Search for the cell housing the specified text and yield its (X, Y) center coordinate. 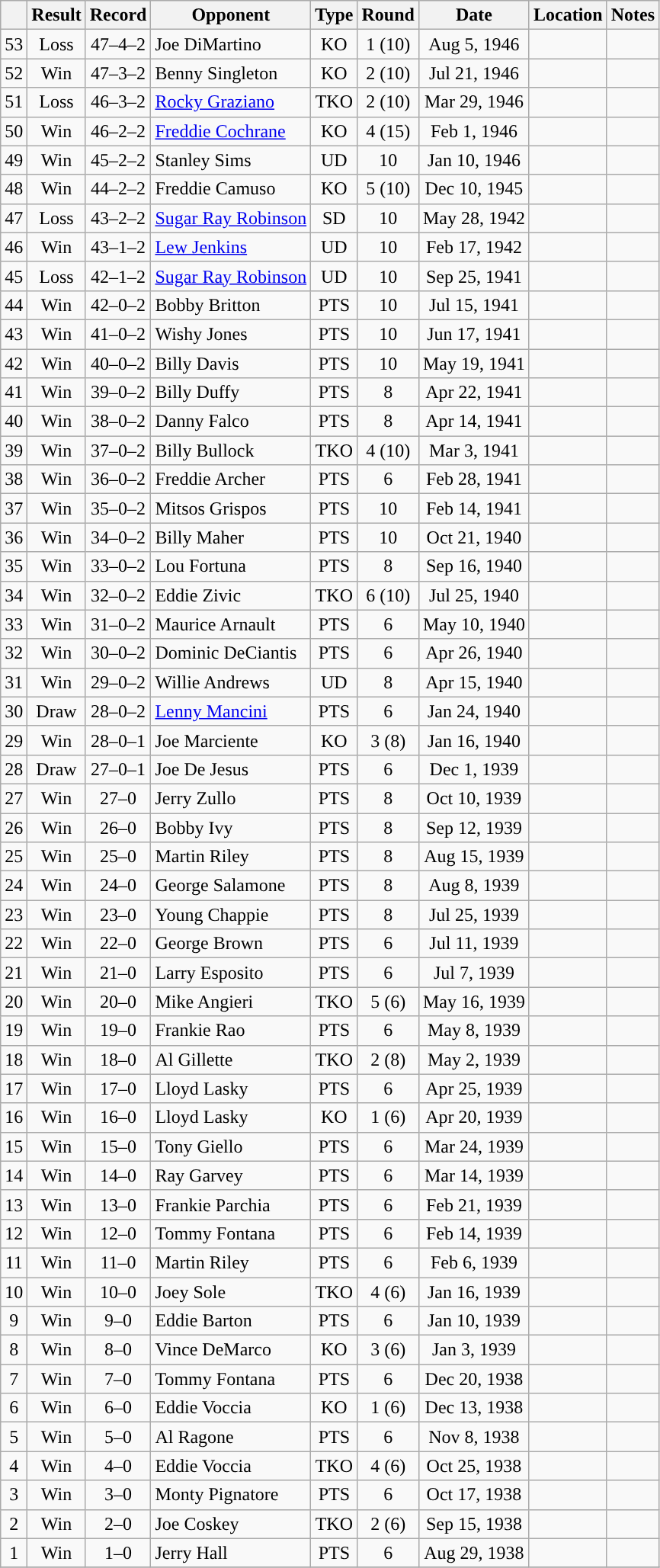
39 (14, 451)
28–0–1 (118, 740)
42 (14, 364)
Billy Maher (231, 537)
Billy Bullock (231, 451)
21–0 (118, 973)
May 10, 1940 (474, 624)
Dominic DeCiantis (231, 653)
Larry Esposito (231, 973)
6 (10) (388, 595)
Jul 25, 1939 (474, 915)
Oct 25, 1938 (474, 1466)
Al Gillette (231, 1060)
5 (6) (388, 1002)
Freddie Camuso (231, 189)
5 (14, 1437)
46–2–2 (118, 131)
Jan 16, 1939 (474, 1292)
3 (6) (388, 1350)
51 (14, 102)
4 (15) (388, 131)
Oct 10, 1939 (474, 798)
40–0–2 (118, 364)
Frankie Rao (231, 1031)
36 (14, 537)
Danny Falco (231, 422)
1 (14, 1553)
Jerry Hall (231, 1553)
Lou Fortuna (231, 566)
46–3–2 (118, 102)
Aug 29, 1938 (474, 1553)
Billy Davis (231, 364)
41–0–2 (118, 334)
28–0–2 (118, 711)
37 (14, 508)
17–0 (118, 1089)
39–0–2 (118, 393)
Location (568, 15)
Willie Andrews (231, 682)
25 (14, 857)
Type (334, 15)
32 (14, 653)
Apr 20, 1939 (474, 1117)
Monty Pignatore (231, 1495)
May 19, 1941 (474, 364)
6–0 (118, 1408)
24–0 (118, 886)
44–2–2 (118, 189)
3 (14, 1495)
20 (14, 1002)
Result (56, 15)
Al Ragone (231, 1437)
Sep 12, 1939 (474, 827)
Benny Singleton (231, 73)
Billy Duffy (231, 393)
12–0 (118, 1233)
Frankie Parchia (231, 1204)
9–0 (118, 1321)
1–0 (118, 1553)
Jan 10, 1946 (474, 160)
Vince DeMarco (231, 1350)
Aug 5, 1946 (474, 44)
Ray Garvey (231, 1175)
Round (388, 15)
Joe Marciente (231, 740)
Jul 21, 1946 (474, 73)
Aug 15, 1939 (474, 857)
2 (8) (388, 1060)
20–0 (118, 1002)
Apr 22, 1941 (474, 393)
35–0–2 (118, 508)
2 (6) (388, 1524)
52 (14, 73)
Feb 17, 1942 (474, 247)
31 (14, 682)
27–0 (118, 798)
29–0–2 (118, 682)
Apr 15, 1940 (474, 682)
Freddie Cochrane (231, 131)
47 (14, 218)
16 (14, 1117)
49 (14, 160)
Date (474, 15)
33 (14, 624)
Maurice Arnault (231, 624)
13–0 (118, 1204)
16–0 (118, 1117)
42–0–2 (118, 305)
45 (14, 276)
Dec 20, 1938 (474, 1379)
11–0 (118, 1262)
7–0 (118, 1379)
46 (14, 247)
Joe DiMartino (231, 44)
Jul 25, 1940 (474, 595)
Stanley Sims (231, 160)
Mar 29, 1946 (474, 102)
8–0 (118, 1350)
23 (14, 915)
23–0 (118, 915)
27 (14, 798)
19 (14, 1031)
May 16, 1939 (474, 1002)
Jul 15, 1941 (474, 305)
24 (14, 886)
3 (8) (388, 740)
Mar 24, 1939 (474, 1146)
5 (10) (388, 189)
53 (14, 44)
Mar 14, 1939 (474, 1175)
4 (14, 1466)
Feb 14, 1939 (474, 1233)
18 (14, 1060)
Nov 8, 1938 (474, 1437)
47–3–2 (118, 73)
Jul 11, 1939 (474, 944)
18–0 (118, 1060)
36–0–2 (118, 479)
May 8, 1939 (474, 1031)
45–2–2 (118, 160)
38–0–2 (118, 422)
26 (14, 827)
Apr 14, 1941 (474, 422)
Joey Sole (231, 1292)
Dec 13, 1938 (474, 1408)
Notes (633, 15)
33–0–2 (118, 566)
30–0–2 (118, 653)
Feb 14, 1941 (474, 508)
George Brown (231, 944)
14 (14, 1175)
14–0 (118, 1175)
Eddie Zivic (231, 595)
1 (10) (388, 44)
50 (14, 131)
Sep 25, 1941 (474, 276)
George Salamone (231, 886)
2–0 (118, 1524)
Joe De Jesus (231, 769)
Rocky Graziano (231, 102)
47–4–2 (118, 44)
Dec 10, 1945 (474, 189)
Jan 24, 1940 (474, 711)
32–0–2 (118, 595)
44 (14, 305)
Lenny Mancini (231, 711)
40 (14, 422)
Feb 1, 1946 (474, 131)
7 (14, 1379)
12 (14, 1233)
41 (14, 393)
Bobby Britton (231, 305)
Joe Coskey (231, 1524)
SD (334, 218)
Eddie Barton (231, 1321)
25–0 (118, 857)
21 (14, 973)
35 (14, 566)
42–1–2 (118, 276)
Jun 17, 1941 (474, 334)
13 (14, 1204)
15 (14, 1146)
28 (14, 769)
4 (10) (388, 451)
48 (14, 189)
3–0 (118, 1495)
43 (14, 334)
Tony Giello (231, 1146)
Mitsos Grispos (231, 508)
Sep 15, 1938 (474, 1524)
Apr 25, 1939 (474, 1089)
37–0–2 (118, 451)
26–0 (118, 827)
31–0–2 (118, 624)
Freddie Archer (231, 479)
43–1–2 (118, 247)
Oct 17, 1938 (474, 1495)
Apr 26, 1940 (474, 653)
Oct 21, 1940 (474, 537)
34–0–2 (118, 537)
30 (14, 711)
Jan 10, 1939 (474, 1321)
19–0 (118, 1031)
Jerry Zullo (231, 798)
Jul 7, 1939 (474, 973)
Bobby Ivy (231, 827)
17 (14, 1089)
4–0 (118, 1466)
11 (14, 1262)
Feb 28, 1941 (474, 479)
38 (14, 479)
Wishy Jones (231, 334)
5–0 (118, 1437)
2 (14, 1524)
22 (14, 944)
Record (118, 15)
Aug 8, 1939 (474, 886)
Opponent (231, 15)
May 28, 1942 (474, 218)
Mar 3, 1941 (474, 451)
43–2–2 (118, 218)
22–0 (118, 944)
27–0–1 (118, 769)
9 (14, 1321)
Feb 21, 1939 (474, 1204)
Mike Angieri (231, 1002)
29 (14, 740)
Young Chappie (231, 915)
Jan 16, 1940 (474, 740)
10–0 (118, 1292)
Lew Jenkins (231, 247)
Jan 3, 1939 (474, 1350)
May 2, 1939 (474, 1060)
15–0 (118, 1146)
Sep 16, 1940 (474, 566)
Feb 6, 1939 (474, 1262)
34 (14, 595)
Dec 1, 1939 (474, 769)
